Output the [X, Y] coordinate of the center of the cell containing the given text.  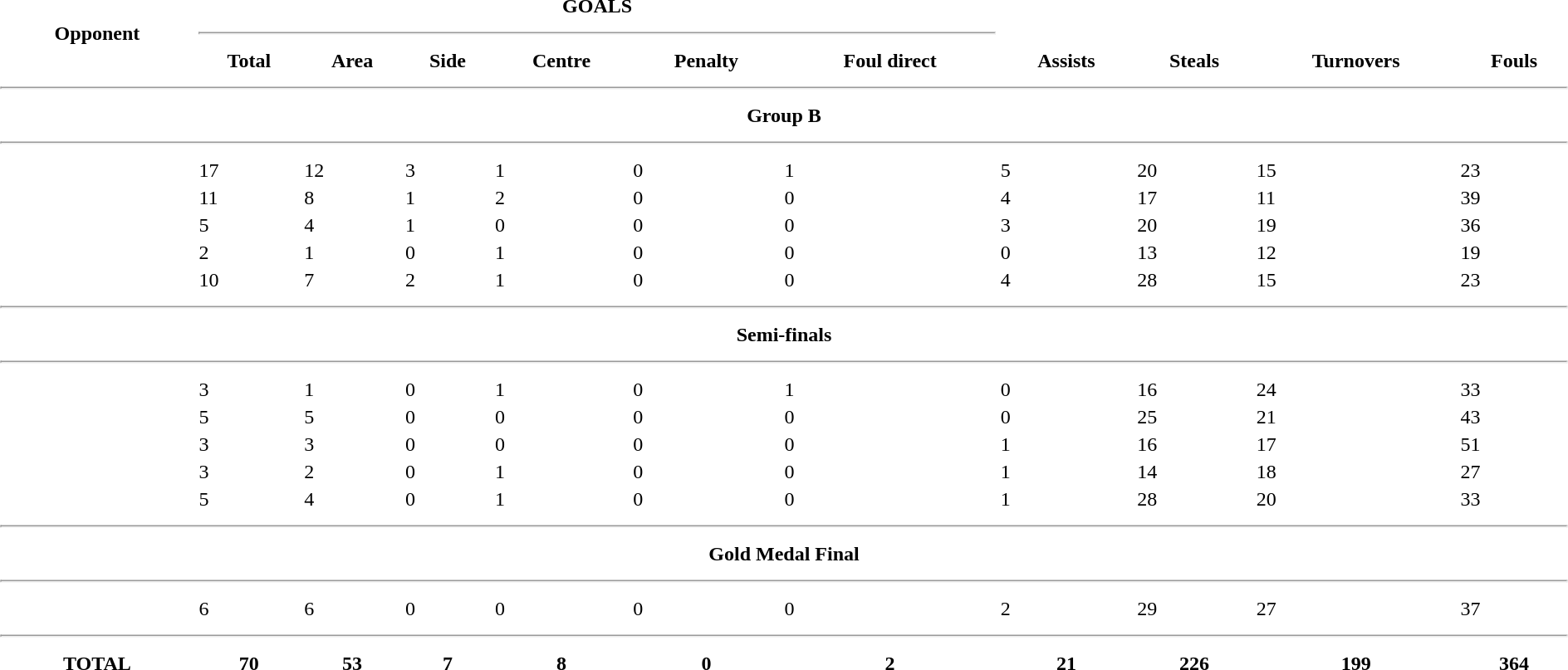
Total [249, 61]
7 [352, 280]
13 [1194, 252]
27 [1355, 609]
24 [1355, 389]
25 [1194, 417]
8 [352, 198]
29 [1194, 609]
Centre [561, 61]
Foul direct [890, 61]
21 [1355, 417]
Penalty [706, 61]
10 [249, 280]
Side [447, 61]
Area [352, 61]
14 [1194, 472]
18 [1355, 472]
19 [1355, 225]
